Provide the (x, y) coordinate of the cell's center where the given text is located.  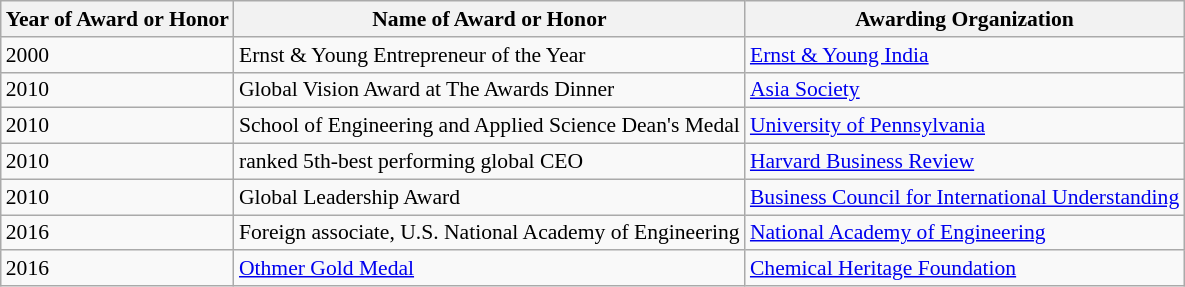
Ernst & Young Entrepreneur of the Year (490, 55)
ranked 5th-best performing global CEO (490, 162)
National Academy of Engineering (964, 233)
University of Pennsylvania (964, 126)
Awarding Organization (964, 19)
Chemical Heritage Foundation (964, 269)
Business Council for International Understanding (964, 197)
Foreign associate, U.S. National Academy of Engineering (490, 233)
Global Vision Award at The Awards Dinner (490, 90)
Asia Society (964, 90)
Harvard Business Review (964, 162)
Ernst & Young India (964, 55)
Year of Award or Honor (118, 19)
Othmer Gold Medal (490, 269)
Name of Award or Honor (490, 19)
2000 (118, 55)
School of Engineering and Applied Science Dean's Medal (490, 126)
Global Leadership Award (490, 197)
